Identify which cell holds the provided text, then report its (X, Y) central coordinate. 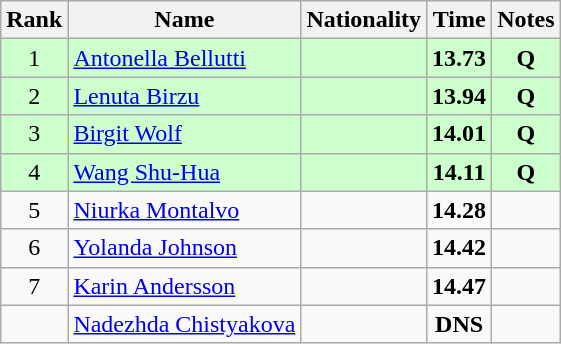
2 (34, 96)
5 (34, 210)
14.47 (460, 286)
Yolanda Johnson (184, 248)
1 (34, 58)
6 (34, 248)
Karin Andersson (184, 286)
Time (460, 20)
7 (34, 286)
Nadezhda Chistyakova (184, 324)
14.28 (460, 210)
4 (34, 172)
Birgit Wolf (184, 134)
Niurka Montalvo (184, 210)
Lenuta Birzu (184, 96)
3 (34, 134)
14.01 (460, 134)
Notes (526, 20)
Rank (34, 20)
14.11 (460, 172)
Wang Shu-Hua (184, 172)
Name (184, 20)
DNS (460, 324)
13.94 (460, 96)
Antonella Bellutti (184, 58)
Nationality (364, 20)
14.42 (460, 248)
13.73 (460, 58)
